Search for the cell housing the specified text and yield its (x, y) center coordinate. 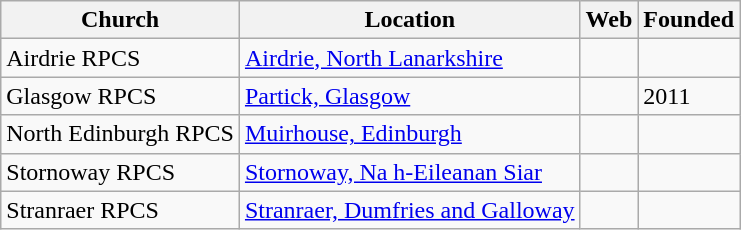
Muirhouse, Edinburgh (410, 134)
Stornoway, Na h-Eileanan Siar (410, 172)
North Edinburgh RPCS (120, 134)
Founded (689, 20)
Stornoway RPCS (120, 172)
Church (120, 20)
Airdrie, North Lanarkshire (410, 58)
Partick, Glasgow (410, 96)
Stranraer, Dumfries and Galloway (410, 210)
Stranraer RPCS (120, 210)
Web (609, 20)
Glasgow RPCS (120, 96)
Airdrie RPCS (120, 58)
2011 (689, 96)
Location (410, 20)
